From the cell containing the given text, extract its center point as [X, Y] coordinate. 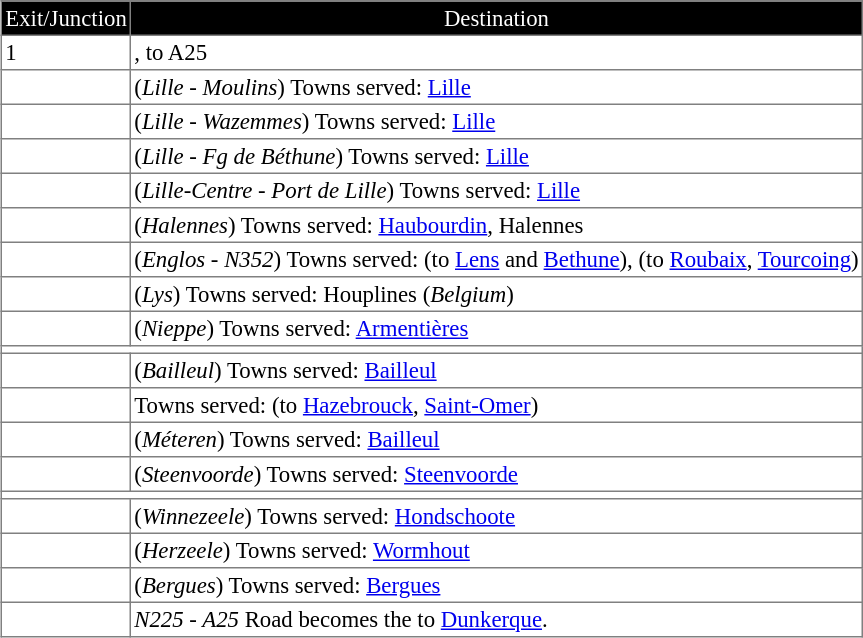
(Lille - Fg de Béthune) Towns served: Lille [497, 156]
Destination [497, 18]
(Bergues) Towns served: Bergues [497, 585]
(Englos - N352) Towns served: (to Lens and Bethune), (to Roubaix, Tourcoing) [497, 259]
N225 - A25 Road becomes the to Dunkerque. [497, 619]
(Lille - Wazemmes) Towns served: Lille [497, 121]
Exit/Junction [66, 18]
(Halennes) Towns served: Haubourdin, Halennes [497, 225]
(Nieppe) Towns served: Armentières [497, 328]
(Lys) Towns served: Houplines (Belgium) [497, 294]
(Méteren) Towns served: Bailleul [497, 439]
(Bailleul) Towns served: Bailleul [497, 370]
(Lille-Centre - Port de Lille) Towns served: Lille [497, 190]
(Winnezeele) Towns served: Hondschoote [497, 516]
1 [66, 52]
(Steenvoorde) Towns served: Steenvoorde [497, 474]
Towns served: (to Hazebrouck, Saint-Omer) [497, 405]
, to A25 [497, 52]
(Lille - Moulins) Towns served: Lille [497, 87]
(Herzeele) Towns served: Wormhout [497, 550]
